Capture the cell that displays the provided text and extract its (X, Y) central coordinate. 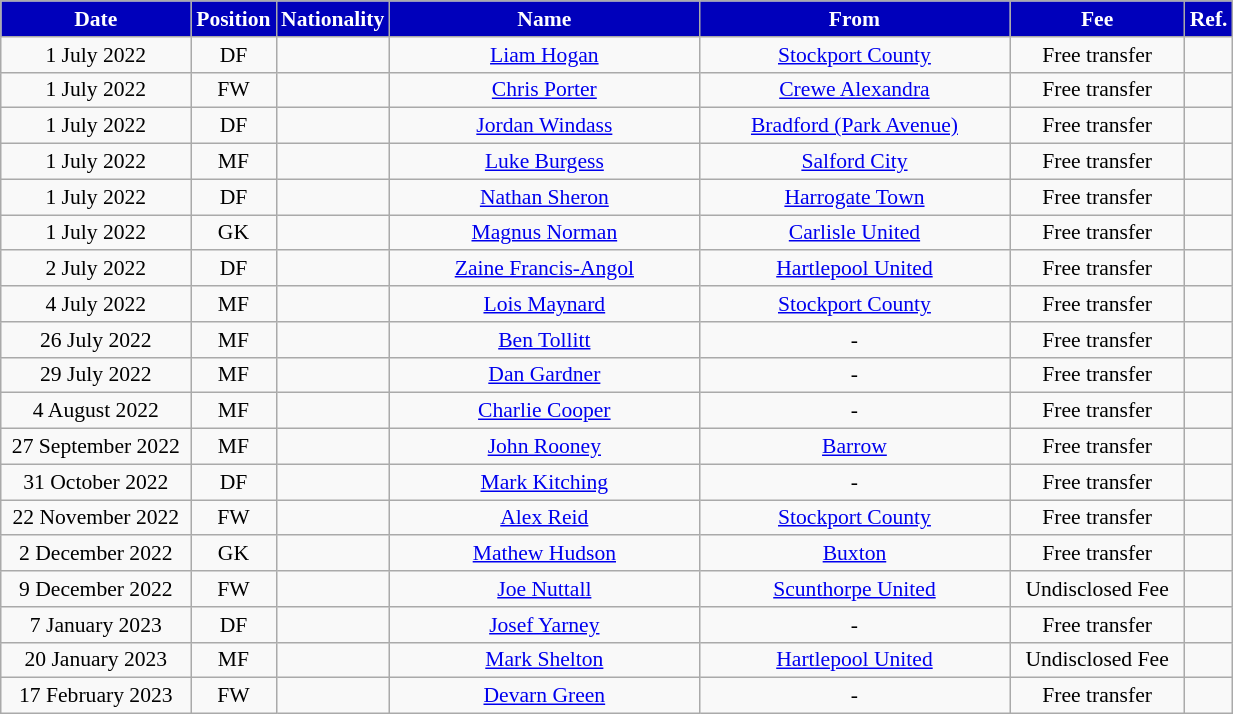
Buxton (854, 554)
Crewe Alexandra (854, 90)
Lois Maynard (544, 304)
Devarn Green (544, 696)
John Rooney (544, 447)
Bradford (Park Avenue) (854, 126)
Liam Hogan (544, 55)
Chris Porter (544, 90)
Joe Nuttall (544, 589)
4 July 2022 (96, 304)
Mark Shelton (544, 660)
Harrogate Town (854, 197)
27 September 2022 (96, 447)
Barrow (854, 447)
22 November 2022 (96, 518)
26 July 2022 (96, 340)
2 July 2022 (96, 269)
Position (234, 19)
Zaine Francis-Angol (544, 269)
Salford City (854, 162)
31 October 2022 (96, 482)
Carlisle United (854, 233)
Jordan Windass (544, 126)
9 December 2022 (96, 589)
Charlie Cooper (544, 411)
Mark Kitching (544, 482)
Ben Tollitt (544, 340)
Nationality (332, 19)
17 February 2023 (96, 696)
Josef Yarney (544, 625)
Scunthorpe United (854, 589)
Nathan Sheron (544, 197)
Magnus Norman (544, 233)
20 January 2023 (96, 660)
From (854, 19)
29 July 2022 (96, 375)
Luke Burgess (544, 162)
Date (96, 19)
Fee (1098, 19)
Name (544, 19)
7 January 2023 (96, 625)
Mathew Hudson (544, 554)
Ref. (1209, 19)
Dan Gardner (544, 375)
Alex Reid (544, 518)
4 August 2022 (96, 411)
2 December 2022 (96, 554)
